Determine the [X, Y] coordinate at the center of the cell enclosing the given text.  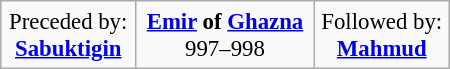
Emir of Ghazna997–998 [224, 35]
Followed by:Mahmud [382, 35]
Preceded by:Sabuktigin [68, 35]
